Extract the [X, Y] coordinate from the center of the cell holding the provided text.  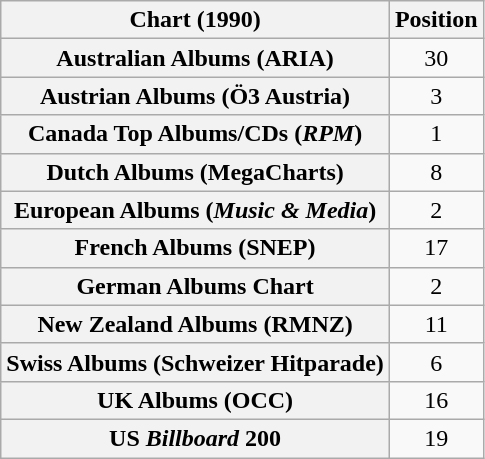
16 [436, 400]
Austrian Albums (Ö3 Austria) [196, 96]
6 [436, 362]
European Albums (Music & Media) [196, 210]
US Billboard 200 [196, 438]
New Zealand Albums (RMNZ) [196, 324]
1 [436, 134]
11 [436, 324]
Dutch Albums (MegaCharts) [196, 172]
8 [436, 172]
UK Albums (OCC) [196, 400]
3 [436, 96]
Canada Top Albums/CDs (RPM) [196, 134]
Australian Albums (ARIA) [196, 58]
Swiss Albums (Schweizer Hitparade) [196, 362]
17 [436, 248]
Chart (1990) [196, 20]
German Albums Chart [196, 286]
19 [436, 438]
30 [436, 58]
French Albums (SNEP) [196, 248]
Position [436, 20]
